Pinpoint the cell where the given text exists, returning its [X, Y] midpoint coordinate. 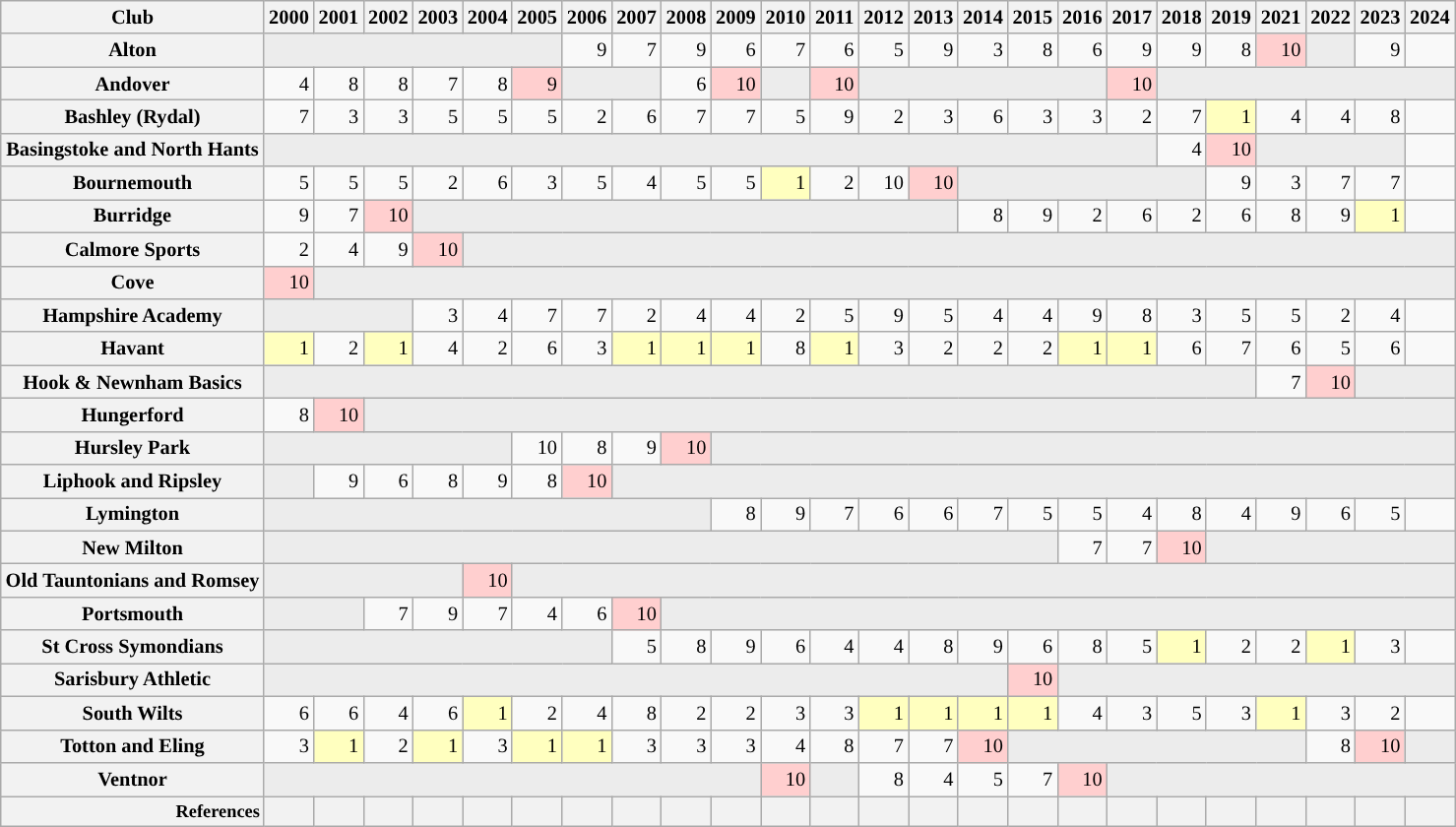
Lymington [132, 514]
2023 [1380, 17]
2021 [1281, 17]
Totton and Eling [132, 746]
New Milton [132, 547]
Ventnor [132, 779]
South Wilts [132, 713]
Havant [132, 349]
Liphook and Ripsley [132, 481]
2008 [686, 17]
2011 [835, 17]
2002 [388, 17]
Cove [132, 283]
Bournemouth [132, 183]
Bashley (Rydal) [132, 116]
2015 [1033, 17]
Sarisbury Athletic [132, 679]
Hungerford [132, 414]
Basingstoke and North Hants [132, 150]
Calmore Sports [132, 249]
Andover [132, 84]
2012 [883, 17]
2022 [1330, 17]
2000 [288, 17]
Club [132, 17]
References [132, 811]
2007 [636, 17]
St Cross Symondians [132, 647]
2005 [537, 17]
2019 [1231, 17]
2001 [339, 17]
Hampshire Academy [132, 315]
2013 [933, 17]
Hook & Newnham Basics [132, 382]
2024 [1429, 17]
2014 [982, 17]
Old Tauntonians and Romsey [132, 580]
Burridge [132, 216]
2018 [1181, 17]
2006 [587, 17]
2017 [1132, 17]
2009 [735, 17]
Alton [132, 50]
Portsmouth [132, 613]
2004 [487, 17]
Hursley Park [132, 448]
2003 [438, 17]
2010 [786, 17]
2016 [1082, 17]
